Scan for the cell matching the given text and deliver its [X, Y] coordinate at center. 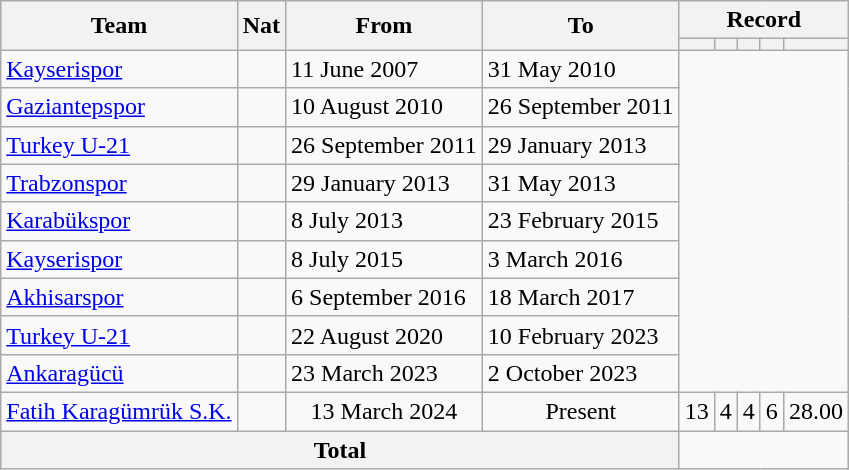
3 March 2016 [580, 259]
Team [119, 26]
To [580, 26]
Akhisarspor [119, 297]
10 August 2010 [384, 107]
Record [764, 20]
2 October 2023 [580, 373]
13 March 2024 [384, 411]
Karabükspor [119, 221]
8 July 2015 [384, 259]
10 February 2023 [580, 335]
23 February 2015 [580, 221]
Ankaragücü [119, 373]
Gaziantepspor [119, 107]
Fatih Karagümrük S.K. [119, 411]
13 [696, 411]
6 September 2016 [384, 297]
Trabzonspor [119, 183]
Total [340, 449]
18 March 2017 [580, 297]
28.00 [816, 411]
22 August 2020 [384, 335]
8 July 2013 [384, 221]
31 May 2013 [580, 183]
Nat [261, 26]
11 June 2007 [384, 69]
31 May 2010 [580, 69]
From [384, 26]
23 March 2023 [384, 373]
Present [580, 411]
6 [772, 411]
